Provide the (X, Y) coordinate of the cell's center where the given text is located.  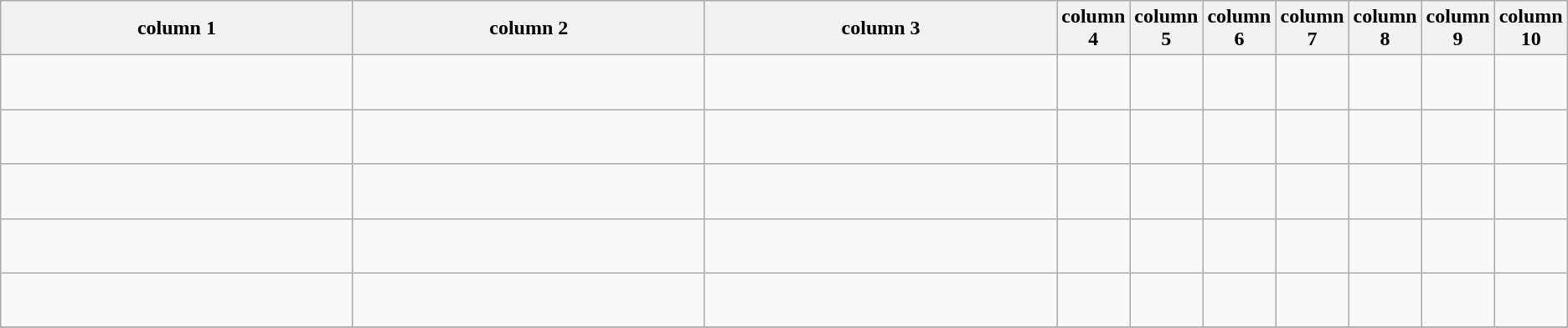
column 6 (1240, 28)
column 8 (1385, 28)
column 9 (1457, 28)
column 5 (1166, 28)
column 4 (1094, 28)
column 10 (1531, 28)
column 2 (529, 28)
column 1 (177, 28)
column 3 (880, 28)
column 7 (1312, 28)
